From the cell containing the given text, extract its center point as [X, Y] coordinate. 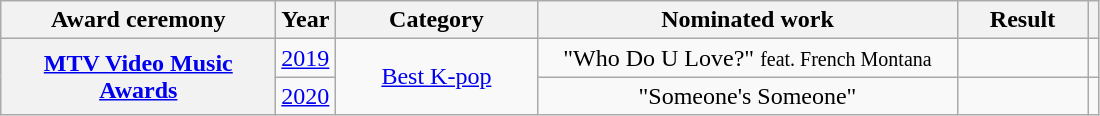
2019 [306, 58]
2020 [306, 96]
"Who Do U Love?" feat. French Montana [748, 58]
Result [1022, 20]
Award ceremony [138, 20]
Category [436, 20]
Best K-pop [436, 77]
MTV Video Music Awards [138, 77]
"Someone's Someone" [748, 96]
Nominated work [748, 20]
Year [306, 20]
